Determine the (X, Y) coordinate at the center of the cell enclosing the given text.  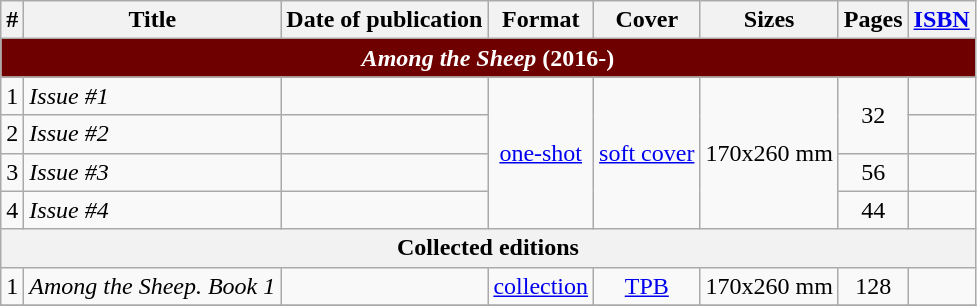
128 (873, 286)
collection (541, 286)
Issue #4 (152, 210)
Issue #2 (152, 134)
2 (12, 134)
Issue #1 (152, 96)
44 (873, 210)
TPB (647, 286)
Title (152, 20)
soft cover (647, 153)
56 (873, 172)
Among the Sheep (2016-) (488, 58)
Date of publication (384, 20)
3 (12, 172)
one-shot (541, 153)
Cover (647, 20)
Sizes (769, 20)
Format (541, 20)
4 (12, 210)
Pages (873, 20)
Among the Sheep. Book 1 (152, 286)
Collected editions (488, 248)
ISBN (942, 20)
32 (873, 115)
# (12, 20)
Issue #3 (152, 172)
